For the text-containing cell, return its midpoint in (x, y) coordinate format. 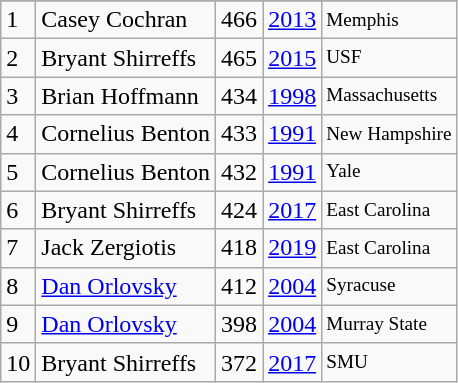
Murray State (389, 324)
465 (240, 58)
398 (240, 324)
Memphis (389, 20)
432 (240, 172)
2015 (292, 58)
Jack Zergiotis (126, 248)
Casey Cochran (126, 20)
3 (18, 96)
424 (240, 210)
7 (18, 248)
Yale (389, 172)
9 (18, 324)
5 (18, 172)
1 (18, 20)
8 (18, 286)
2013 (292, 20)
433 (240, 134)
418 (240, 248)
466 (240, 20)
Brian Hoffmann (126, 96)
10 (18, 362)
1998 (292, 96)
2019 (292, 248)
New Hampshire (389, 134)
412 (240, 286)
Syracuse (389, 286)
SMU (389, 362)
USF (389, 58)
Massachusetts (389, 96)
434 (240, 96)
372 (240, 362)
6 (18, 210)
2 (18, 58)
4 (18, 134)
